Search for the cell housing the specified text and yield its (x, y) center coordinate. 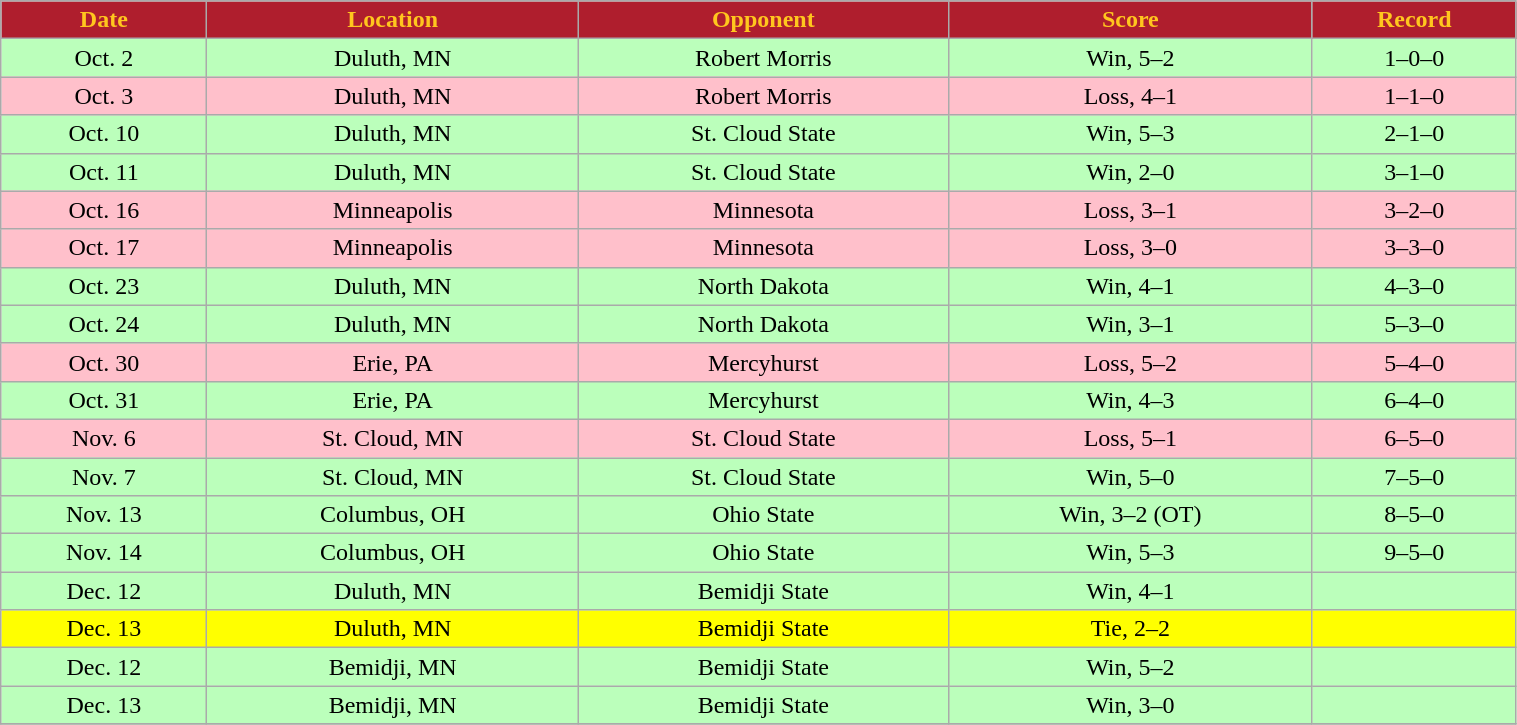
Date (104, 20)
7–5–0 (1414, 477)
Loss, 3–0 (1130, 248)
Oct. 10 (104, 134)
6–5–0 (1414, 438)
8–5–0 (1414, 515)
Oct. 17 (104, 248)
Tie, 2–2 (1130, 629)
3–2–0 (1414, 210)
6–4–0 (1414, 400)
Win, 3–0 (1130, 705)
Win, 4–3 (1130, 400)
Oct. 30 (104, 362)
Win, 3–1 (1130, 324)
Loss, 5–2 (1130, 362)
Location (392, 20)
Nov. 6 (104, 438)
2–1–0 (1414, 134)
Oct. 23 (104, 286)
4–3–0 (1414, 286)
Oct. 3 (104, 96)
5–4–0 (1414, 362)
Nov. 13 (104, 515)
Oct. 2 (104, 58)
1–1–0 (1414, 96)
Win, 3–2 (OT) (1130, 515)
3–3–0 (1414, 248)
Nov. 7 (104, 477)
Oct. 31 (104, 400)
Loss, 4–1 (1130, 96)
Oct. 16 (104, 210)
Loss, 3–1 (1130, 210)
Nov. 14 (104, 553)
Win, 2–0 (1130, 172)
Score (1130, 20)
Oct. 11 (104, 172)
3–1–0 (1414, 172)
Loss, 5–1 (1130, 438)
1–0–0 (1414, 58)
Oct. 24 (104, 324)
5–3–0 (1414, 324)
9–5–0 (1414, 553)
Opponent (763, 20)
Win, 5–0 (1130, 477)
Record (1414, 20)
